Find where the given text appears and provide that cell's center as (X, Y) coordinate. 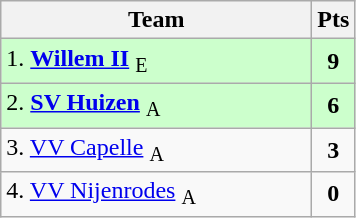
1. Willem II E (156, 61)
0 (334, 194)
6 (334, 105)
2. SV Huizen A (156, 105)
4. VV Nijenrodes A (156, 194)
3 (334, 150)
9 (334, 61)
3. VV Capelle A (156, 150)
Team (156, 20)
Pts (334, 20)
